Determine the (x, y) coordinate at the center of the cell enclosing the given text.  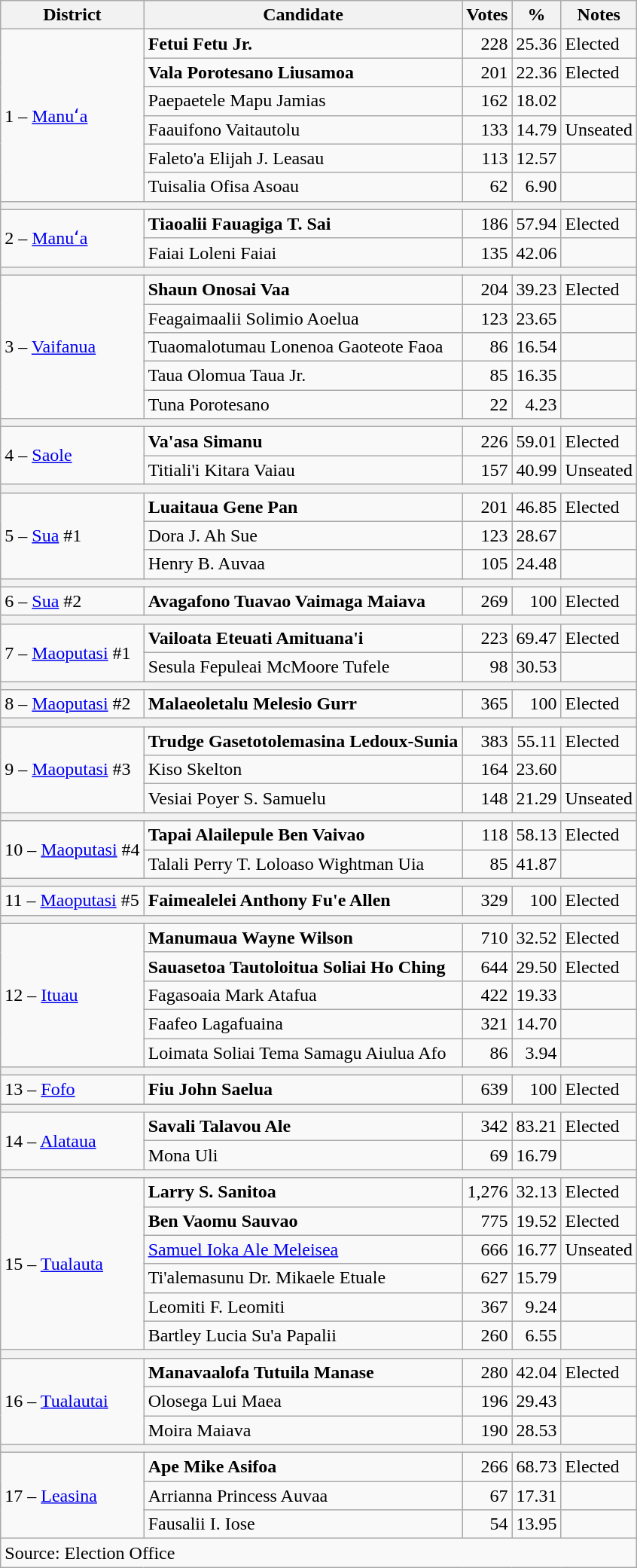
6.90 (536, 187)
19.33 (536, 995)
Ben Vaomu Sauvao (303, 1221)
16.35 (536, 376)
98 (487, 667)
9.24 (536, 1307)
67 (487, 1496)
Luaitaua Gene Pan (303, 507)
Vailoata Eteuati Amituana'i (303, 638)
59.01 (536, 441)
32.13 (536, 1192)
133 (487, 130)
54 (487, 1524)
28.53 (536, 1430)
55.11 (536, 741)
68.73 (536, 1467)
Paepaetele Mapu Jamias (303, 101)
32.52 (536, 938)
Tuisalia Ofisa Asoau (303, 187)
41.87 (536, 864)
113 (487, 158)
28.67 (536, 535)
Candidate (303, 15)
4 – Saole (72, 456)
Fetui Fetu Jr. (303, 44)
196 (487, 1401)
9 – Maoputasi #3 (72, 770)
Leomiti F. Leomiti (303, 1307)
186 (487, 224)
269 (487, 601)
280 (487, 1372)
2 – Manuʻa (72, 238)
Va'asa Simanu (303, 441)
157 (487, 470)
Manumaua Wayne Wilson (303, 938)
Faauifono Vaitautolu (303, 130)
Ape Mike Asifoa (303, 1467)
42.06 (536, 252)
6 – Sua #2 (72, 601)
16.77 (536, 1249)
Tuaomalotumau Lonenoa Gaoteote Faoa (303, 347)
23.60 (536, 770)
12.57 (536, 158)
15.79 (536, 1278)
223 (487, 638)
Trudge Gasetotolemasina Ledoux-Sunia (303, 741)
775 (487, 1221)
105 (487, 564)
42.04 (536, 1372)
58.13 (536, 835)
4.23 (536, 404)
Ti'alemasunu Dr. Mikaele Etuale (303, 1278)
14.70 (536, 1023)
Loimata Soliai Tema Samagu Aiulua Afo (303, 1052)
Fausalii I. Iose (303, 1524)
39.23 (536, 289)
321 (487, 1023)
69.47 (536, 638)
Manavaalofa Tutuila Manase (303, 1372)
627 (487, 1278)
118 (487, 835)
190 (487, 1430)
Shaun Onosai Vaa (303, 289)
329 (487, 901)
162 (487, 101)
Tapai Alailepule Ben Vaivao (303, 835)
29.43 (536, 1401)
25.36 (536, 44)
7 – Maoputasi #1 (72, 652)
383 (487, 741)
Samuel Ioka Ale Meleisea (303, 1249)
14 – Alataua (72, 1141)
10 – Maoputasi #4 (72, 850)
12 – Ituau (72, 995)
13.95 (536, 1524)
Sesula Fepuleai McMoore Tufele (303, 667)
62 (487, 187)
Faafeo Lagafuaina (303, 1023)
Source: Election Office (319, 1553)
17 – Leasina (72, 1496)
Olosega Lui Maea (303, 1401)
367 (487, 1307)
Dora J. Ah Sue (303, 535)
422 (487, 995)
1,276 (487, 1192)
57.94 (536, 224)
15 – Tualauta (72, 1264)
16.54 (536, 347)
Notes (599, 15)
Fagasoaia Mark Atafua (303, 995)
Bartley Lucia Su'a Papalii (303, 1335)
29.50 (536, 966)
639 (487, 1090)
69 (487, 1155)
164 (487, 770)
Tiaoalii Fauagiga T. Sai (303, 224)
40.99 (536, 470)
14.79 (536, 130)
11 – Maoputasi #5 (72, 901)
16.79 (536, 1155)
Vala Porotesano Liusamoa (303, 72)
Tuna Porotesano (303, 404)
District (72, 15)
Talali Perry T. Loloaso Wightman Uia (303, 864)
135 (487, 252)
Titiali'i Kitara Vaiau (303, 470)
Faleto'a Elijah J. Leasau (303, 158)
Kiso Skelton (303, 770)
666 (487, 1249)
Henry B. Auvaa (303, 564)
Taua Olomua Taua Jr. (303, 376)
22 (487, 404)
30.53 (536, 667)
Moira Maiava (303, 1430)
24.48 (536, 564)
148 (487, 798)
Larry S. Sanitoa (303, 1192)
3.94 (536, 1052)
266 (487, 1467)
228 (487, 44)
Savali Talavou Ale (303, 1127)
83.21 (536, 1127)
1 – Manuʻa (72, 115)
260 (487, 1335)
Malaeoletalu Melesio Gurr (303, 704)
3 – Vaifanua (72, 346)
Avagafono Tuavao Vaimaga Maiava (303, 601)
46.85 (536, 507)
365 (487, 704)
Mona Uli (303, 1155)
204 (487, 289)
Arrianna Princess Auvaa (303, 1496)
8 – Maoputasi #2 (72, 704)
Sauasetoa Tautoloitua Soliai Ho Ching (303, 966)
Vesiai Poyer S. Samuelu (303, 798)
18.02 (536, 101)
5 – Sua #1 (72, 535)
710 (487, 938)
% (536, 15)
Feagaimaalii Solimio Aoelua (303, 319)
644 (487, 966)
16 – Tualautai (72, 1401)
21.29 (536, 798)
Faimealelei Anthony Fu'e Allen (303, 901)
Fiu John Saelua (303, 1090)
22.36 (536, 72)
Faiai Loleni Faiai (303, 252)
342 (487, 1127)
23.65 (536, 319)
19.52 (536, 1221)
17.31 (536, 1496)
6.55 (536, 1335)
13 – Fofo (72, 1090)
Votes (487, 15)
226 (487, 441)
